Identify which cell holds the provided text, then report its (X, Y) central coordinate. 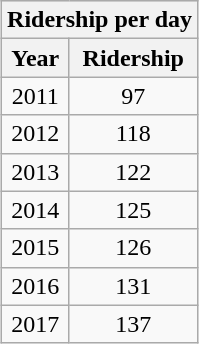
2016 (36, 286)
122 (134, 172)
Ridership per day (100, 20)
Year (36, 58)
2013 (36, 172)
126 (134, 248)
2014 (36, 210)
118 (134, 134)
2012 (36, 134)
2017 (36, 324)
137 (134, 324)
Ridership (134, 58)
131 (134, 286)
2015 (36, 248)
125 (134, 210)
2011 (36, 96)
97 (134, 96)
